Detect which cell encompasses the target text, then output its [X, Y] center coordinate. 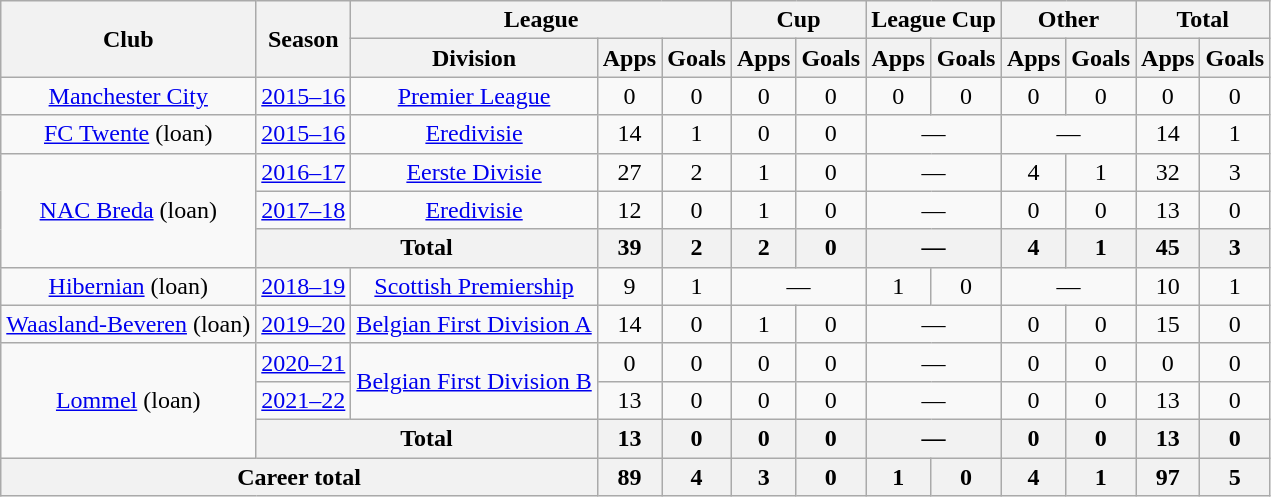
2021–22 [304, 400]
2018–19 [304, 286]
Lommel (loan) [128, 400]
Career total [300, 477]
Eerste Divisie [474, 172]
League [542, 20]
Waasland-Beveren (loan) [128, 324]
2016–17 [304, 172]
Scottish Premiership [474, 286]
Cup [798, 20]
Division [474, 58]
10 [1168, 286]
15 [1168, 324]
Premier League [474, 96]
12 [629, 210]
Club [128, 39]
FC Twente (loan) [128, 134]
Belgian First Division A [474, 324]
League Cup [934, 20]
97 [1168, 477]
2019–20 [304, 324]
Manchester City [128, 96]
2017–18 [304, 210]
9 [629, 286]
Belgian First Division B [474, 381]
32 [1168, 172]
Season [304, 39]
Other [1068, 20]
27 [629, 172]
45 [1168, 248]
89 [629, 477]
NAC Breda (loan) [128, 210]
Hibernian (loan) [128, 286]
5 [1235, 477]
39 [629, 248]
2020–21 [304, 362]
